Scan for the cell matching the given text and deliver its (x, y) coordinate at center. 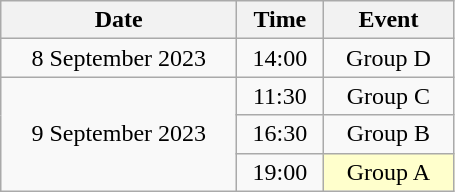
11:30 (280, 96)
14:00 (280, 58)
Time (280, 20)
16:30 (280, 134)
19:00 (280, 172)
Group C (388, 96)
Event (388, 20)
8 September 2023 (119, 58)
9 September 2023 (119, 134)
Group D (388, 58)
Date (119, 20)
Group A (388, 172)
Group B (388, 134)
